From the cell containing the given text, extract its center point as (x, y) coordinate. 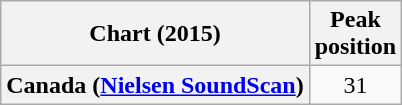
31 (355, 85)
Canada (Nielsen SoundScan) (155, 85)
Chart (2015) (155, 34)
Peakposition (355, 34)
